Search for the cell housing the specified text and yield its [X, Y] center coordinate. 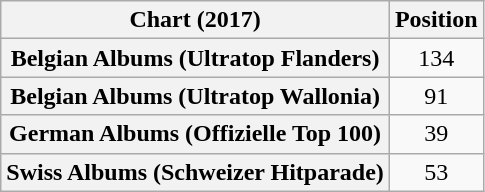
Belgian Albums (Ultratop Flanders) [196, 58]
German Albums (Offizielle Top 100) [196, 134]
134 [436, 58]
39 [436, 134]
53 [436, 172]
Belgian Albums (Ultratop Wallonia) [196, 96]
Position [436, 20]
Chart (2017) [196, 20]
Swiss Albums (Schweizer Hitparade) [196, 172]
91 [436, 96]
